Provide the [x, y] coordinate of the cell's center where the given text is located.  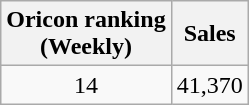
41,370 [210, 85]
Oricon ranking(Weekly) [86, 34]
Sales [210, 34]
14 [86, 85]
